From the cell containing the given text, extract its center point as [X, Y] coordinate. 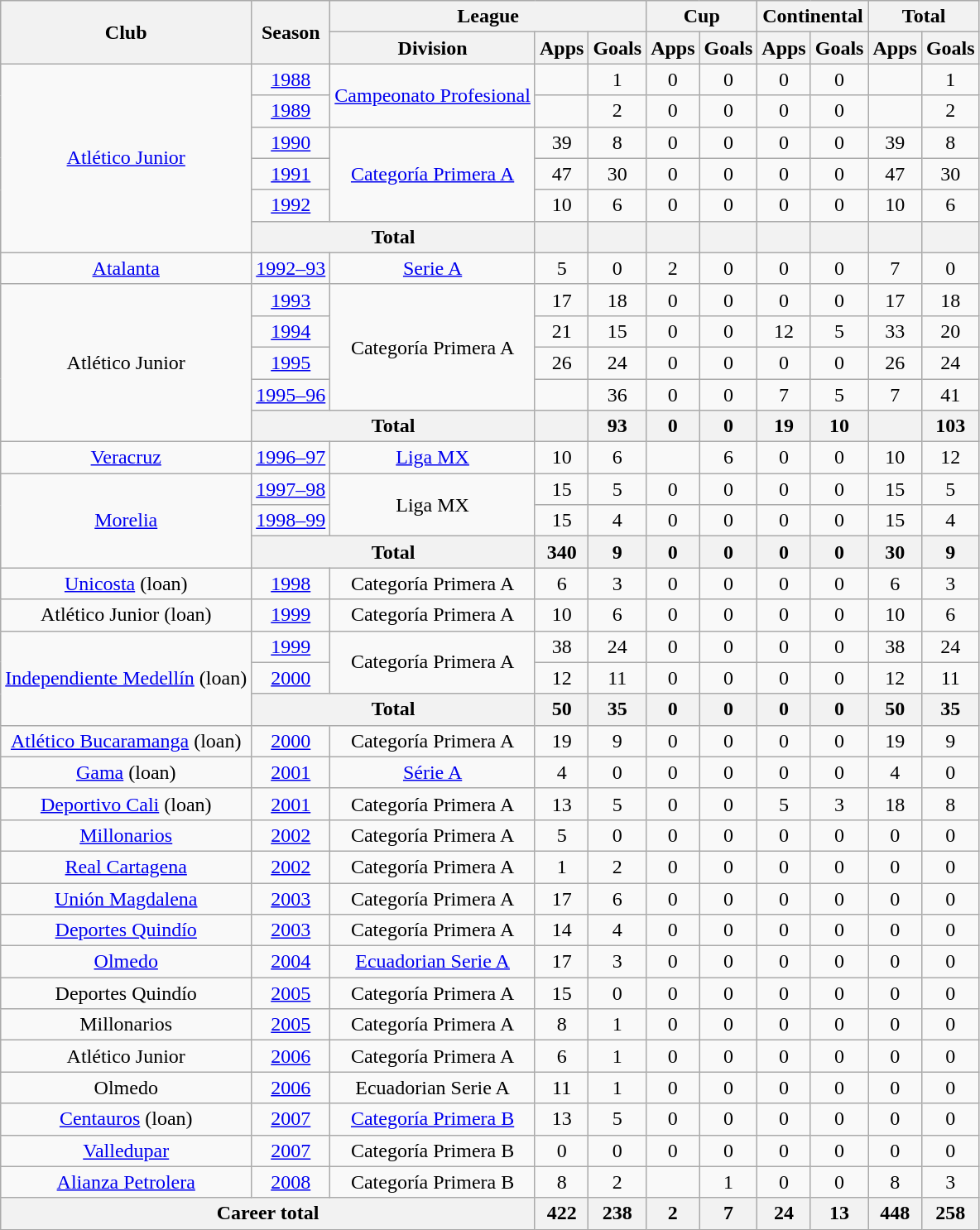
340 [561, 552]
Division [433, 48]
Campeonato Profesional [433, 95]
1997–98 [291, 489]
448 [895, 1213]
1993 [291, 300]
1991 [291, 174]
Serie A [433, 268]
Alianza Petrolera [126, 1182]
1994 [291, 331]
1988 [291, 79]
2008 [291, 1182]
103 [950, 426]
21 [561, 331]
Centauros (loan) [126, 1119]
36 [617, 395]
Career total [268, 1213]
1989 [291, 111]
Valledupar [126, 1151]
Cup [702, 17]
20 [950, 331]
League [488, 17]
Veracruz [126, 458]
14 [561, 930]
Atlético Bucaramanga (loan) [126, 741]
Atalanta [126, 268]
Morelia [126, 521]
1995 [291, 363]
1992 [291, 205]
Deportivo Cali (loan) [126, 804]
Season [291, 32]
1992–93 [291, 268]
238 [617, 1213]
Atlético Junior (loan) [126, 615]
1996–97 [291, 458]
Club [126, 32]
1998–99 [291, 521]
41 [950, 395]
Unión Magdalena [126, 898]
422 [561, 1213]
Real Cartagena [126, 867]
258 [950, 1213]
1995–96 [291, 395]
Gama (loan) [126, 772]
33 [895, 331]
93 [617, 426]
Unicosta (loan) [126, 584]
Série A [433, 772]
2004 [291, 962]
Continental [813, 17]
Independiente Medellín (loan) [126, 678]
1998 [291, 584]
1990 [291, 142]
